Return the [x, y] coordinate for the center point of the cell that contains the specified text.  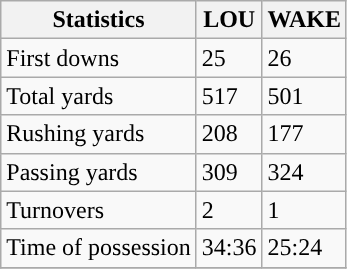
177 [304, 134]
Statistics [99, 20]
26 [304, 58]
Rushing yards [99, 134]
Time of possession [99, 248]
34:36 [229, 248]
Passing yards [99, 172]
1 [304, 210]
First downs [99, 58]
517 [229, 96]
208 [229, 134]
25:24 [304, 248]
Total yards [99, 96]
25 [229, 58]
501 [304, 96]
309 [229, 172]
Turnovers [99, 210]
2 [229, 210]
324 [304, 172]
WAKE [304, 20]
LOU [229, 20]
